Scan for the cell matching the given text and deliver its (x, y) coordinate at center. 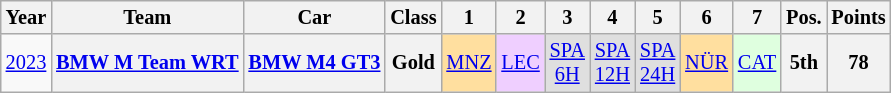
LEC (520, 63)
Team (147, 17)
CAT (757, 63)
5 (658, 17)
Year (26, 17)
1 (468, 17)
5th (804, 63)
SPA6H (568, 63)
2 (520, 17)
Car (314, 17)
Gold (413, 63)
BMW M4 GT3 (314, 63)
7 (757, 17)
Pos. (804, 17)
4 (612, 17)
Class (413, 17)
MNZ (468, 63)
BMW M Team WRT (147, 63)
3 (568, 17)
Points (858, 17)
SPA12H (612, 63)
NÜR (706, 63)
2023 (26, 63)
78 (858, 63)
SPA24H (658, 63)
6 (706, 17)
